Determine the (X, Y) coordinate at the center of the cell enclosing the given text.  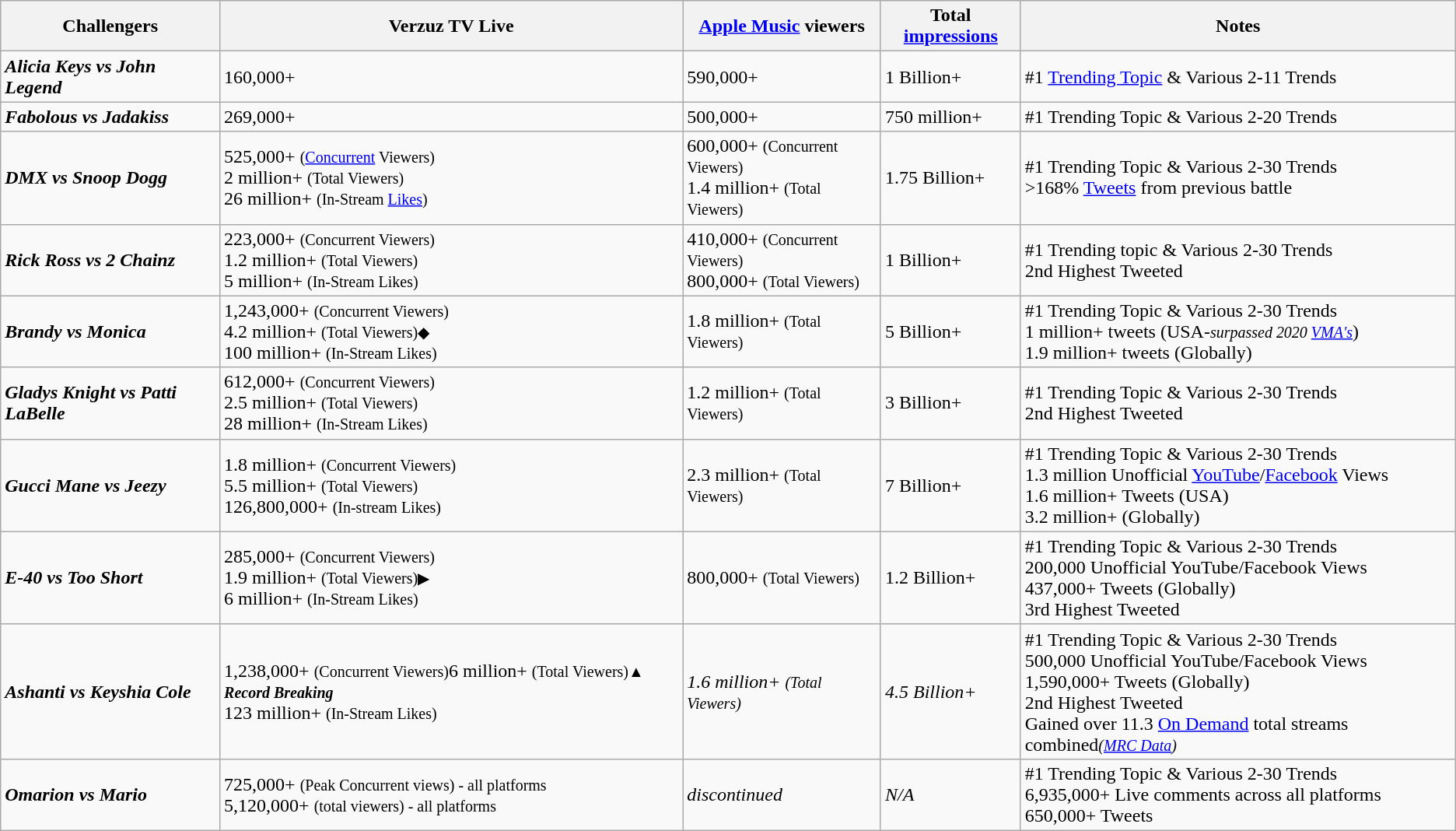
269,000+ (451, 117)
Challengers (110, 26)
#1 Trending Topic & Various 2-30 Trends2nd Highest Tweeted (1238, 403)
Notes (1238, 26)
612,000+ (Concurrent Viewers)2.5 million+ (Total Viewers)28 million+ (In-Stream Likes) (451, 403)
2.3 million+ (Total Viewers) (782, 486)
N/A (950, 794)
600,000+ (Concurrent Viewers)1.4 million+ (Total Viewers) (782, 177)
590,000+ (782, 76)
1.8 million+ (Total Viewers) (782, 331)
#1 Trending Topic & Various 2-30 Trends>168% Tweets from previous battle (1238, 177)
1.2 million+ (Total Viewers) (782, 403)
1,243,000+ (Concurrent Viewers)4.2 million+ (Total Viewers)◆100 million+ (In-Stream Likes) (451, 331)
750 million+ (950, 117)
1.2 Billion+ (950, 577)
1.6 million+ (Total Viewers) (782, 691)
E-40 vs Too Short (110, 577)
#1 Trending Topic & Various 2-30 Trends200,000 Unofficial YouTube/Facebook Views437,000+ Tweets (Globally)3rd Highest Tweeted (1238, 577)
Total impressions (950, 26)
#1 Trending Topic & Various 2-30 Trends1.3 million Unofficial YouTube/Facebook Views1.6 million+ Tweets (USA)3.2 million+ (Globally) (1238, 486)
1.8 million+ (Concurrent Viewers)5.5 million+ (Total Viewers)126,800,000+ (In-stream Likes) (451, 486)
Ashanti vs Keyshia Cole (110, 691)
Apple Music viewers (782, 26)
4.5 Billion+ (950, 691)
410,000+ (Concurrent Viewers)800,000+ (Total Viewers) (782, 260)
5 Billion+ (950, 331)
Alicia Keys vs John Legend (110, 76)
1,238,000+ (Concurrent Viewers)6 million+ (Total Viewers)▲ Record Breaking123 million+ (In-Stream Likes) (451, 691)
800,000+ (Total Viewers) (782, 577)
725,000+ (Peak Concurrent views) - all platforms5,120,000+ (total viewers) - all platforms (451, 794)
#1 Trending Topic & Various 2-11 Trends (1238, 76)
#1 Trending Topic & Various 2-20 Trends (1238, 117)
525,000+ (Concurrent Viewers)2 million+ (Total Viewers)26 million+ (In-Stream Likes) (451, 177)
285,000+ (Concurrent Viewers)1.9 million+ (Total Viewers)▶6 million+ (In-Stream Likes) (451, 577)
Omarion vs Mario (110, 794)
7 Billion+ (950, 486)
DMX vs Snoop Dogg (110, 177)
Brandy vs Monica (110, 331)
Fabolous vs Jadakiss (110, 117)
discontinued (782, 794)
#1 Trending Topic & Various 2-30 Trends6,935,000+ Live comments across all platforms 650,000+ Tweets (1238, 794)
3 Billion+ (950, 403)
1.75 Billion+ (950, 177)
#1 Trending topic & Various 2-30 Trends2nd Highest Tweeted (1238, 260)
Verzuz TV Live (451, 26)
160,000+ (451, 76)
#1 Trending Topic & Various 2-30 Trends1 million+ tweets (USA-surpassed 2020 VMA's)1.9 million+ tweets (Globally) (1238, 331)
223,000+ (Concurrent Viewers)1.2 million+ (Total Viewers)5 million+ (In-Stream Likes) (451, 260)
Gladys Knight vs Patti LaBelle (110, 403)
500,000+ (782, 117)
Rick Ross vs 2 Chainz (110, 260)
Gucci Mane vs Jeezy (110, 486)
